Determine the [X, Y] coordinate at the center of the cell enclosing the given text.  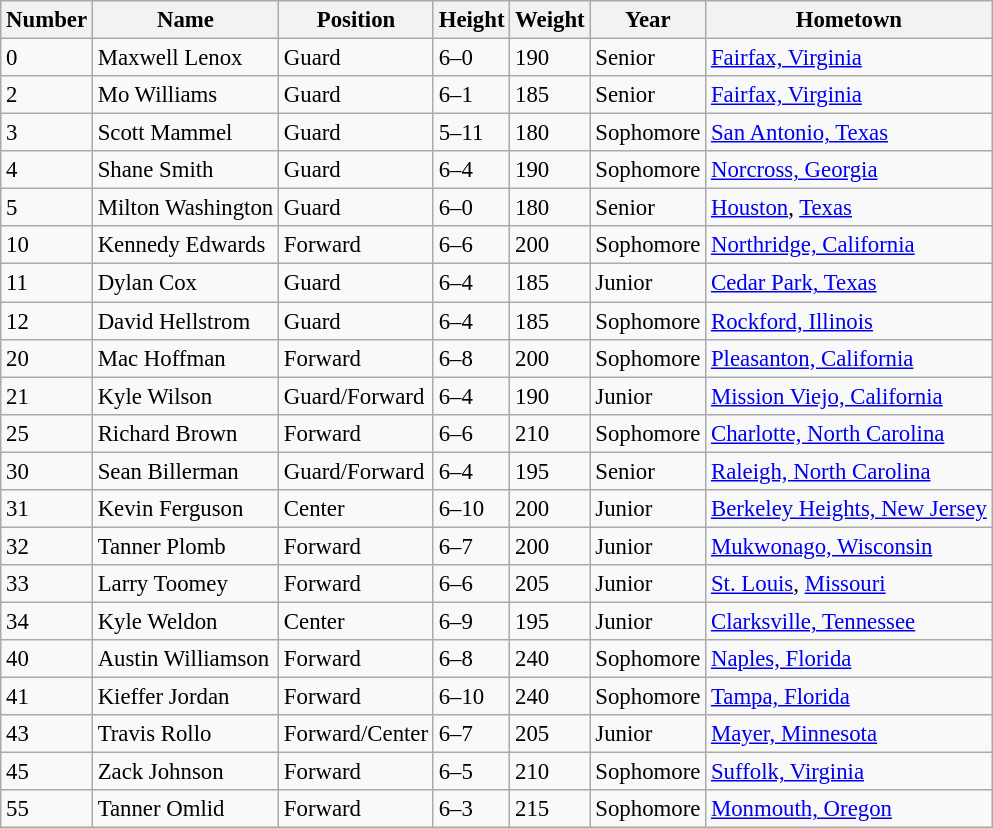
33 [47, 584]
Mac Hoffman [185, 358]
12 [47, 321]
3 [47, 133]
Milton Washington [185, 208]
Name [185, 20]
6–5 [471, 772]
Mission Viejo, California [849, 396]
6–1 [471, 95]
Shane Smith [185, 170]
25 [47, 433]
Zack Johnson [185, 772]
Houston, Texas [849, 208]
43 [47, 734]
Raleigh, North Carolina [849, 471]
Mo Williams [185, 95]
Rockford, Illinois [849, 321]
Northridge, California [849, 245]
6–9 [471, 621]
Tampa, Florida [849, 697]
Weight [550, 20]
Dylan Cox [185, 283]
Forward/Center [356, 734]
Berkeley Heights, New Jersey [849, 509]
32 [47, 546]
Kevin Ferguson [185, 509]
Kyle Weldon [185, 621]
Travis Rollo [185, 734]
Cedar Park, Texas [849, 283]
Mayer, Minnesota [849, 734]
San Antonio, Texas [849, 133]
0 [47, 58]
40 [47, 659]
Sean Billerman [185, 471]
20 [47, 358]
Position [356, 20]
St. Louis, Missouri [849, 584]
Maxwell Lenox [185, 58]
55 [47, 809]
Mukwonago, Wisconsin [849, 546]
Number [47, 20]
Clarksville, Tennessee [849, 621]
Pleasanton, California [849, 358]
David Hellstrom [185, 321]
Larry Toomey [185, 584]
45 [47, 772]
Richard Brown [185, 433]
4 [47, 170]
Hometown [849, 20]
Monmouth, Oregon [849, 809]
Austin Williamson [185, 659]
11 [47, 283]
41 [47, 697]
5–11 [471, 133]
Year [648, 20]
Kyle Wilson [185, 396]
31 [47, 509]
10 [47, 245]
Kennedy Edwards [185, 245]
Tanner Omlid [185, 809]
Scott Mammel [185, 133]
Charlotte, North Carolina [849, 433]
215 [550, 809]
Tanner Plomb [185, 546]
Naples, Florida [849, 659]
21 [47, 396]
Suffolk, Virginia [849, 772]
2 [47, 95]
6–3 [471, 809]
Kieffer Jordan [185, 697]
5 [47, 208]
Norcross, Georgia [849, 170]
34 [47, 621]
Height [471, 20]
30 [47, 471]
